Return [x, y] of the center of cell containing provided text 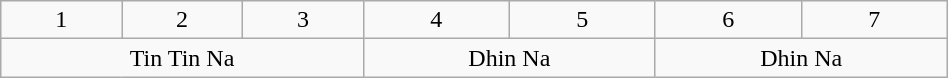
Tin Tin Na [182, 58]
1 [62, 20]
6 [728, 20]
4 [436, 20]
5 [582, 20]
2 [182, 20]
7 [874, 20]
3 [302, 20]
